Output the (X, Y) coordinate of the center of the cell containing the given text.  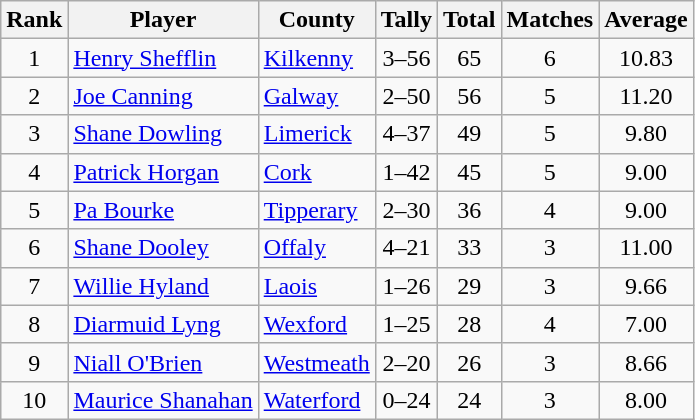
0–24 (406, 400)
8 (34, 324)
3–56 (406, 58)
Laois (316, 286)
1–42 (406, 172)
Joe Canning (163, 96)
4–21 (406, 248)
Total (469, 20)
2 (34, 96)
Cork (316, 172)
45 (469, 172)
Wexford (316, 324)
Maurice Shanahan (163, 400)
Pa Bourke (163, 210)
Galway (316, 96)
7 (34, 286)
4–37 (406, 134)
9 (34, 362)
Diarmuid Lyng (163, 324)
7.00 (646, 324)
65 (469, 58)
Tipperary (316, 210)
Player (163, 20)
24 (469, 400)
1 (34, 58)
1–25 (406, 324)
Matches (550, 20)
Waterford (316, 400)
Shane Dowling (163, 134)
Kilkenny (316, 58)
10 (34, 400)
56 (469, 96)
Henry Shefflin (163, 58)
9.66 (646, 286)
33 (469, 248)
2–50 (406, 96)
Average (646, 20)
Offaly (316, 248)
2–30 (406, 210)
11.20 (646, 96)
29 (469, 286)
26 (469, 362)
Niall O'Brien (163, 362)
10.83 (646, 58)
11.00 (646, 248)
Tally (406, 20)
49 (469, 134)
Willie Hyland (163, 286)
County (316, 20)
Limerick (316, 134)
Rank (34, 20)
28 (469, 324)
9.80 (646, 134)
Shane Dooley (163, 248)
8.66 (646, 362)
Patrick Horgan (163, 172)
2–20 (406, 362)
Westmeath (316, 362)
1–26 (406, 286)
8.00 (646, 400)
36 (469, 210)
